Find where the given text appears and provide that cell's center as [x, y] coordinate. 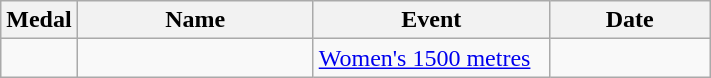
Event [431, 20]
Date [630, 20]
Women's 1500 metres [431, 58]
Medal [39, 20]
Name [195, 20]
